Provide the (x, y) coordinate of the cell's center where the given text is located.  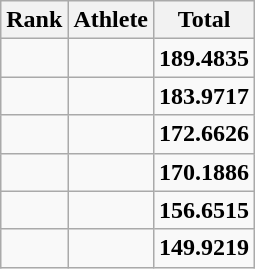
149.9219 (204, 248)
156.6515 (204, 210)
183.9717 (204, 96)
170.1886 (204, 172)
Total (204, 20)
Rank (34, 20)
189.4835 (204, 58)
172.6626 (204, 134)
Athlete (111, 20)
